Return the [x, y] coordinate for the center point of the cell that contains the specified text.  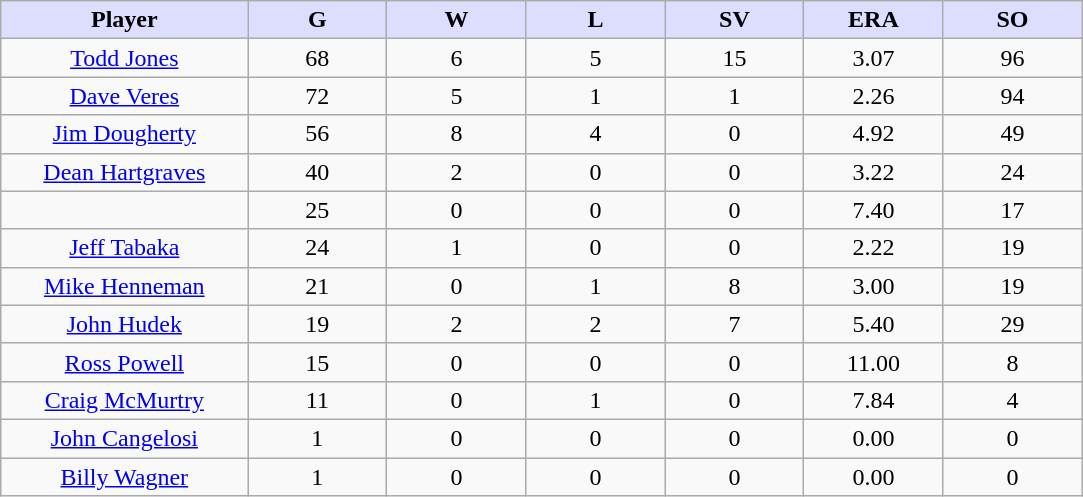
John Hudek [124, 324]
L [596, 20]
3.00 [874, 286]
11 [318, 400]
Craig McMurtry [124, 400]
Dean Hartgraves [124, 172]
7 [734, 324]
94 [1012, 96]
Ross Powell [124, 362]
W [456, 20]
2.26 [874, 96]
25 [318, 210]
96 [1012, 58]
4.92 [874, 134]
2.22 [874, 248]
Jeff Tabaka [124, 248]
6 [456, 58]
29 [1012, 324]
Todd Jones [124, 58]
56 [318, 134]
3.22 [874, 172]
Billy Wagner [124, 477]
Jim Dougherty [124, 134]
SV [734, 20]
7.84 [874, 400]
Dave Veres [124, 96]
7.40 [874, 210]
Mike Henneman [124, 286]
17 [1012, 210]
72 [318, 96]
40 [318, 172]
John Cangelosi [124, 438]
ERA [874, 20]
21 [318, 286]
5.40 [874, 324]
68 [318, 58]
49 [1012, 134]
11.00 [874, 362]
SO [1012, 20]
3.07 [874, 58]
Player [124, 20]
G [318, 20]
